Output the (X, Y) coordinate of the center of the cell containing the given text.  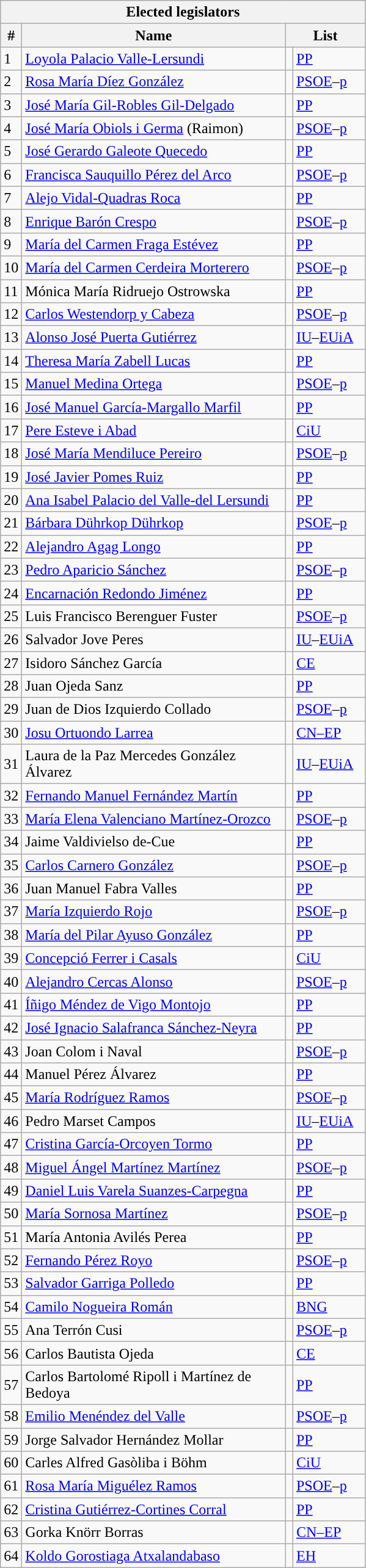
43 (11, 1051)
60 (11, 1463)
21 (11, 523)
María del Carmen Cerdeira Morterero (154, 267)
Ana Terrón Cusi (154, 1330)
Laura de la Paz Mercedes González Álvarez (154, 764)
María del Carmen Fraga Estévez (154, 244)
Bárbara Dührkop Dührkop (154, 523)
# (11, 35)
Pere Esteve i Abad (154, 430)
José María Obiols i Germa (Raimon) (154, 128)
Alejo Vidal-Quadras Roca (154, 198)
31 (11, 764)
45 (11, 1098)
23 (11, 570)
Cristina García-Orcoyen Tormo (154, 1144)
7 (11, 198)
Cristina Gutiérrez-Cortines Corral (154, 1509)
Mónica María Ridruejo Ostrowska (154, 291)
56 (11, 1353)
27 (11, 662)
47 (11, 1144)
Luis Francisco Berenguer Fuster (154, 616)
Manuel Pérez Álvarez (154, 1075)
50 (11, 1214)
Juan Manuel Fabra Valles (154, 888)
25 (11, 616)
63 (11, 1533)
6 (11, 175)
3 (11, 105)
Fernando Manuel Fernández Martín (154, 796)
Joan Colom i Naval (154, 1051)
EH (329, 1556)
Jorge Salvador Hernández Mollar (154, 1439)
Miguel Ángel Martínez Martínez (154, 1167)
12 (11, 314)
Fernando Pérez Royo (154, 1260)
39 (11, 958)
Name (154, 35)
30 (11, 733)
9 (11, 244)
22 (11, 546)
4 (11, 128)
BNG (329, 1307)
35 (11, 865)
Rosa María Miguélez Ramos (154, 1486)
32 (11, 796)
62 (11, 1509)
13 (11, 338)
María Sornosa Martínez (154, 1214)
Encarnación Redondo Jiménez (154, 593)
María Izquierdo Rojo (154, 912)
José Gerardo Galeote Quecedo (154, 151)
20 (11, 500)
Pedro Marset Campos (154, 1121)
José Manuel García-Margallo Marfil (154, 407)
2 (11, 82)
33 (11, 819)
26 (11, 639)
José Ignacio Salafranca Sánchez-Neyra (154, 1028)
17 (11, 430)
List (325, 35)
24 (11, 593)
57 (11, 1385)
María del Pilar Ayuso González (154, 935)
Salvador Jove Peres (154, 639)
46 (11, 1121)
38 (11, 935)
18 (11, 454)
5 (11, 151)
Elected legislators (183, 12)
49 (11, 1191)
Salvador Garriga Polledo (154, 1283)
10 (11, 267)
58 (11, 1416)
Ana Isabel Palacio del Valle-del Lersundi (154, 500)
Rosa María Díez González (154, 82)
Isidoro Sánchez García (154, 662)
José María Gil-Robles Gil-Delgado (154, 105)
41 (11, 1004)
Carles Alfred Gasòliba i Böhm (154, 1463)
María Elena Valenciano Martínez-Orozco (154, 819)
María Rodríguez Ramos (154, 1098)
Pedro Aparicio Sánchez (154, 570)
52 (11, 1260)
14 (11, 361)
29 (11, 710)
40 (11, 981)
51 (11, 1237)
59 (11, 1439)
Jaime Valdivielso de-Cue (154, 842)
José María Mendiluce Pereiro (154, 454)
8 (11, 221)
Gorka Knörr Borras (154, 1533)
Enrique Barón Crespo (154, 221)
Josu Ortuondo Larrea (154, 733)
37 (11, 912)
Alejandro Agag Longo (154, 546)
Koldo Gorostiaga Atxalandabaso (154, 1556)
Camilo Nogueira Román (154, 1307)
42 (11, 1028)
64 (11, 1556)
53 (11, 1283)
1 (11, 59)
María Antonia Avilés Perea (154, 1237)
Theresa María Zabell Lucas (154, 361)
19 (11, 477)
Concepció Ferrer i Casals (154, 958)
Juan de Dios Izquierdo Collado (154, 710)
11 (11, 291)
Alejandro Cercas Alonso (154, 981)
Daniel Luis Varela Suanzes-Carpegna (154, 1191)
34 (11, 842)
Francisca Sauquillo Pérez del Arco (154, 175)
55 (11, 1330)
Juan Ojeda Sanz (154, 686)
Carlos Bartolomé Ripoll i Martínez de Bedoya (154, 1385)
36 (11, 888)
Carlos Westendorp y Cabeza (154, 314)
Alonso José Puerta Gutiérrez (154, 338)
Íñigo Méndez de Vigo Montojo (154, 1004)
Carlos Bautista Ojeda (154, 1353)
54 (11, 1307)
16 (11, 407)
44 (11, 1075)
15 (11, 384)
Carlos Carnero González (154, 865)
Manuel Medina Ortega (154, 384)
48 (11, 1167)
61 (11, 1486)
Emilio Menéndez del Valle (154, 1416)
Loyola Palacio Valle-Lersundi (154, 59)
28 (11, 686)
José Javier Pomes Ruiz (154, 477)
